Capture the cell that displays the provided text and extract its [X, Y] central coordinate. 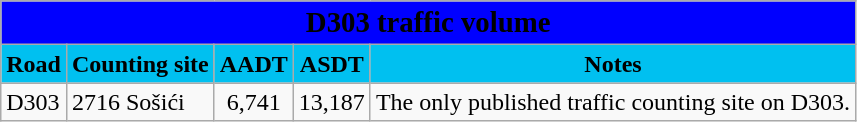
Notes [612, 64]
D303 [34, 102]
Road [34, 64]
The only published traffic counting site on D303. [612, 102]
2716 Sošići [140, 102]
13,187 [332, 102]
D303 traffic volume [428, 23]
Counting site [140, 64]
ASDT [332, 64]
AADT [254, 64]
6,741 [254, 102]
